Capture the cell that displays the provided text and extract its (x, y) central coordinate. 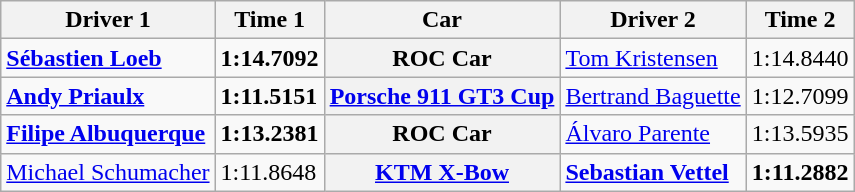
KTM X-Bow (442, 172)
1:11.2882 (800, 172)
Sébastien Loeb (108, 58)
1:14.8440 (800, 58)
1:12.7099 (800, 96)
Time 2 (800, 20)
1:14.7092 (270, 58)
Álvaro Parente (653, 134)
Sebastian Vettel (653, 172)
Tom Kristensen (653, 58)
Driver 2 (653, 20)
Time 1 (270, 20)
Porsche 911 GT3 Cup (442, 96)
Driver 1 (108, 20)
Bertrand Baguette (653, 96)
Michael Schumacher (108, 172)
Filipe Albuquerque (108, 134)
1:11.8648 (270, 172)
1:13.5935 (800, 134)
Car (442, 20)
1:11.5151 (270, 96)
1:13.2381 (270, 134)
Andy Priaulx (108, 96)
